Determine the [x, y] coordinate at the center of the cell enclosing the given text.  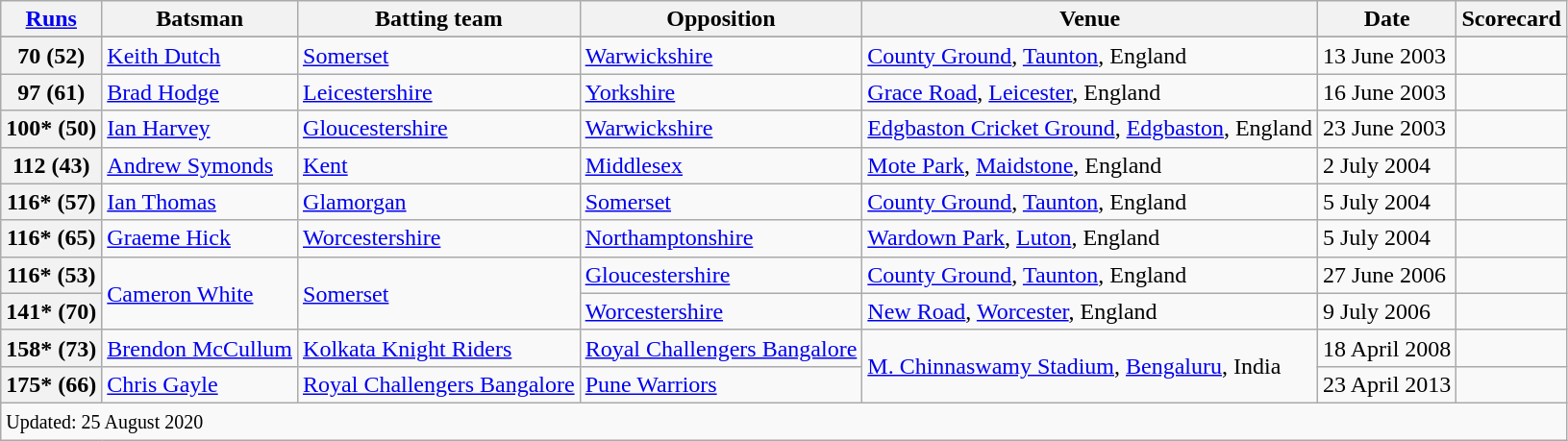
Chris Gayle [200, 384]
16 June 2003 [1386, 92]
Keith Dutch [200, 56]
Kent [439, 165]
Ian Harvey [200, 129]
Pune Warriors [721, 384]
9 July 2006 [1386, 311]
141* (70) [52, 311]
158* (73) [52, 348]
97 (61) [52, 92]
Wardown Park, Luton, England [1090, 238]
116* (65) [52, 238]
23 June 2003 [1386, 129]
Updated: 25 August 2020 [784, 421]
175* (66) [52, 384]
116* (57) [52, 202]
Venue [1090, 19]
Graeme Hick [200, 238]
Yorkshire [721, 92]
Kolkata Knight Riders [439, 348]
Edgbaston Cricket Ground, Edgbaston, England [1090, 129]
Runs [52, 19]
Northamptonshire [721, 238]
13 June 2003 [1386, 56]
Date [1386, 19]
100* (50) [52, 129]
Batting team [439, 19]
27 June 2006 [1386, 275]
Ian Thomas [200, 202]
Andrew Symonds [200, 165]
Opposition [721, 19]
Brendon McCullum [200, 348]
18 April 2008 [1386, 348]
Batsman [200, 19]
Middlesex [721, 165]
Scorecard [1511, 19]
Mote Park, Maidstone, England [1090, 165]
Leicestershire [439, 92]
Grace Road, Leicester, England [1090, 92]
70 (52) [52, 56]
116* (53) [52, 275]
New Road, Worcester, England [1090, 311]
2 July 2004 [1386, 165]
Cameron White [200, 293]
Brad Hodge [200, 92]
23 April 2013 [1386, 384]
M. Chinnaswamy Stadium, Bengaluru, India [1090, 366]
Glamorgan [439, 202]
112 (43) [52, 165]
